Determine the (X, Y) coordinate at the center of the cell enclosing the given text.  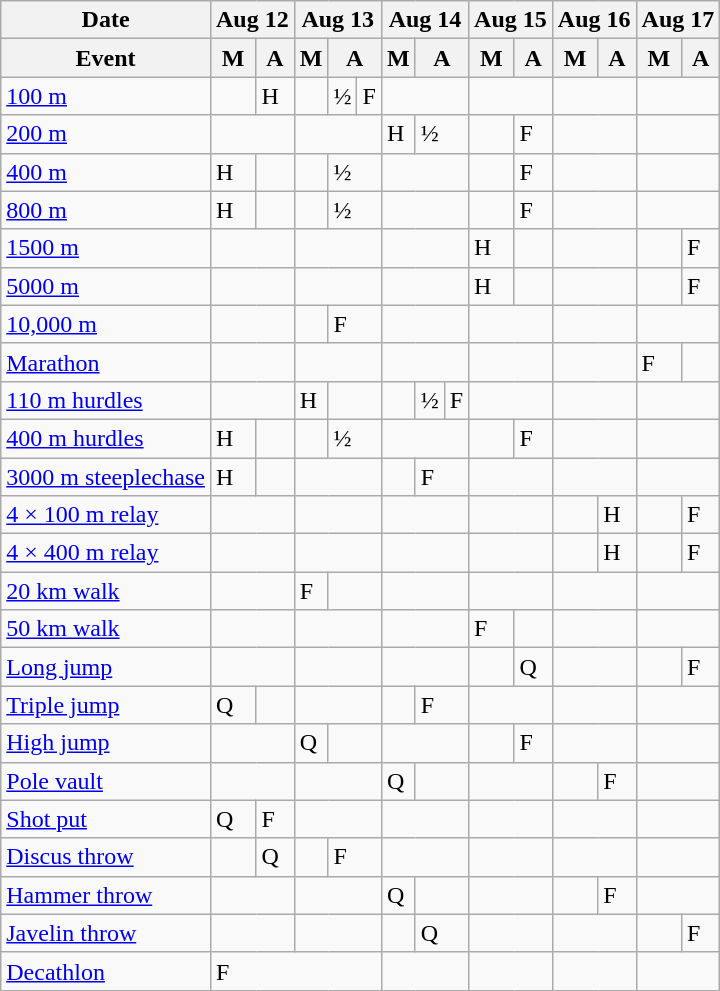
200 m (106, 134)
3000 m steeplechase (106, 477)
Aug 12 (252, 20)
400 m (106, 172)
4 × 100 m relay (106, 515)
Aug 17 (678, 20)
Date (106, 20)
Triple jump (106, 705)
10,000 m (106, 324)
4 × 400 m relay (106, 553)
Event (106, 58)
Aug 13 (338, 20)
Hammer throw (106, 895)
Aug 15 (511, 20)
5000 m (106, 286)
Discus throw (106, 857)
Pole vault (106, 781)
1500 m (106, 248)
Shot put (106, 819)
50 km walk (106, 629)
100 m (106, 96)
Decathlon (106, 971)
High jump (106, 743)
Marathon (106, 362)
Javelin throw (106, 933)
110 m hurdles (106, 400)
800 m (106, 210)
400 m hurdles (106, 438)
Aug 16 (594, 20)
Aug 14 (424, 20)
20 km walk (106, 591)
Long jump (106, 667)
